Locate the cell with the specified text and output its [x, y] center coordinate. 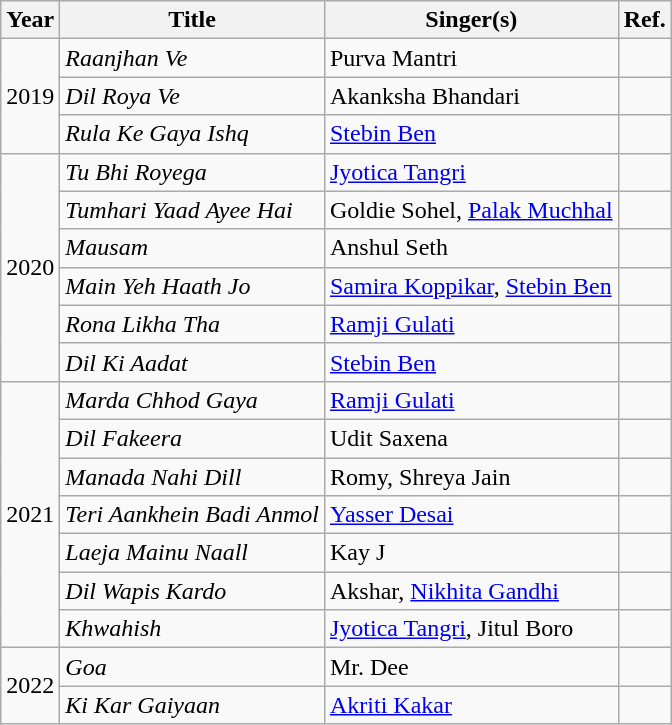
Manada Nahi Dill [192, 477]
Dil Fakeera [192, 438]
Ref. [644, 20]
Raanjhan Ve [192, 58]
Teri Aankhein Badi Anmol [192, 515]
Romy, Shreya Jain [471, 477]
Singer(s) [471, 20]
Dil Ki Aadat [192, 362]
Khwahish [192, 629]
Akanksha Bhandari [471, 96]
Goa [192, 667]
Akshar, Nikhita Gandhi [471, 591]
Dil Wapis Kardo [192, 591]
Purva Mantri [471, 58]
Rula Ke Gaya Ishq [192, 134]
Main Yeh Haath Jo [192, 286]
Jyotica Tangri, Jitul Boro [471, 629]
Ki Kar Gaiyaan [192, 705]
Title [192, 20]
Marda Chhod Gaya [192, 400]
Tumhari Yaad Ayee Hai [192, 210]
Mausam [192, 248]
Kay J [471, 553]
Year [30, 20]
Mr. Dee [471, 667]
Jyotica Tangri [471, 172]
Yasser Desai [471, 515]
Laeja Mainu Naall [192, 553]
2020 [30, 267]
2021 [30, 514]
Dil Roya Ve [192, 96]
2022 [30, 686]
Anshul Seth [471, 248]
2019 [30, 96]
Samira Koppikar, Stebin Ben [471, 286]
Akriti Kakar [471, 705]
Udit Saxena [471, 438]
Tu Bhi Royega [192, 172]
Goldie Sohel, Palak Muchhal [471, 210]
Rona Likha Tha [192, 324]
